Determine the [x, y] coordinate at the center of the cell enclosing the given text.  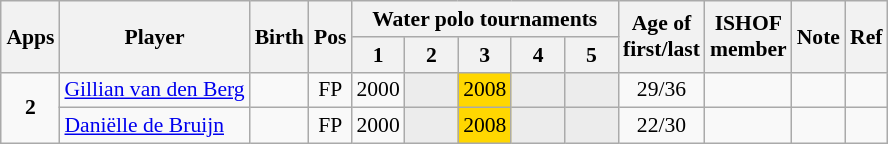
Apps [30, 36]
29/36 [662, 90]
22/30 [662, 126]
Age offirst/last [662, 36]
1 [378, 55]
Daniëlle de Bruijn [154, 126]
Ref [866, 36]
ISHOFmember [748, 36]
3 [484, 55]
Player [154, 36]
4 [538, 55]
Pos [330, 36]
Note [818, 36]
Birth [280, 36]
Gillian van den Berg [154, 90]
5 [592, 55]
Water polo tournaments [484, 19]
